Output the [x, y] coordinate of the center of the cell containing the given text.  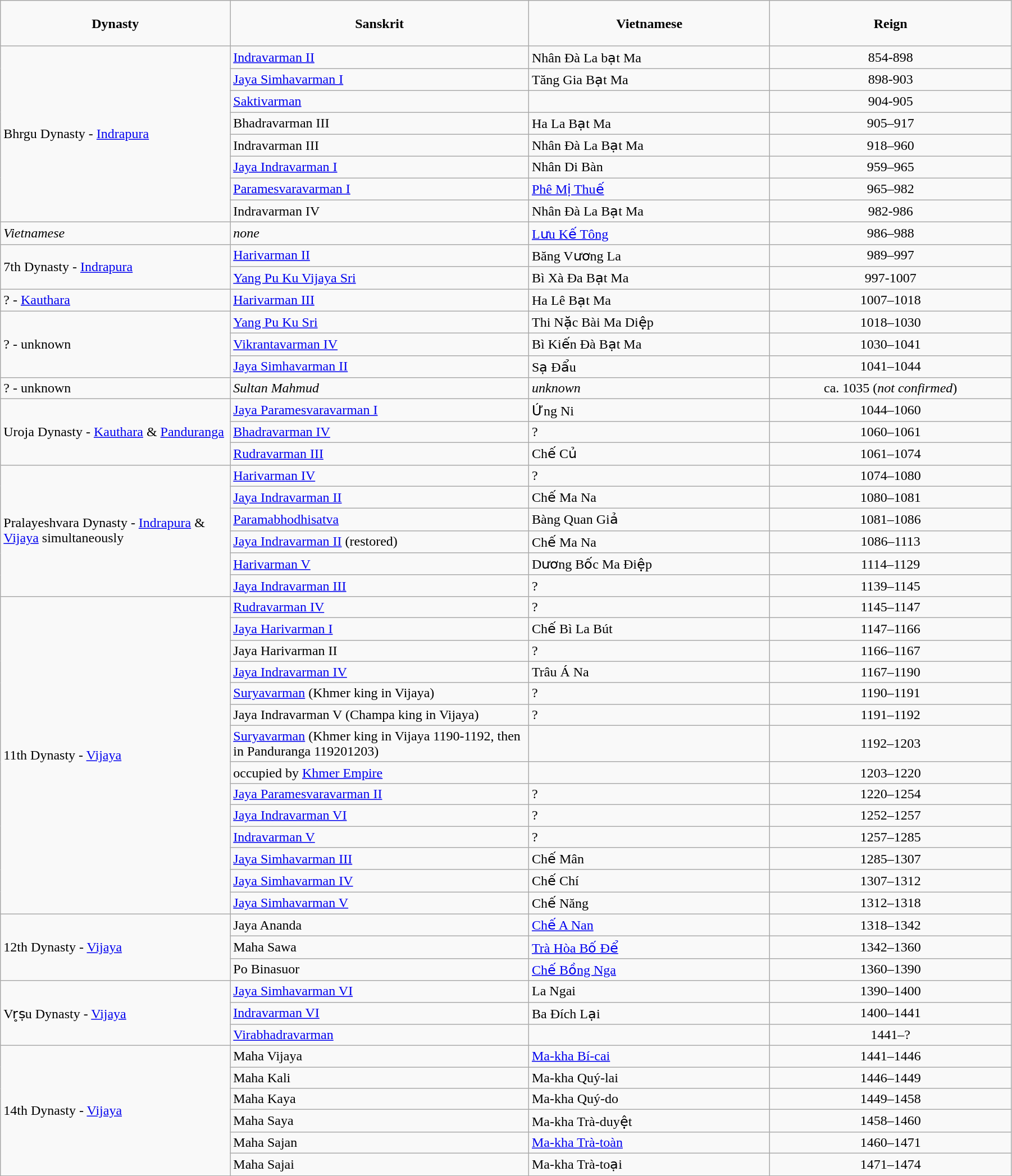
unknown [649, 388]
Ma-kha Quý-lai [649, 1078]
Phê Mị Thuế [649, 189]
occupied by Khmer Empire [380, 772]
Bhadravarman IV [380, 432]
1390–1400 [891, 991]
Pralayeshvara Dynasty - Indrapura & Vijaya simultaneously [116, 530]
1191–1192 [891, 715]
Ma-kha Trà-duyệt [649, 1121]
1080–1081 [891, 497]
1360–1390 [891, 969]
Indravarman V [380, 837]
854-898 [891, 57]
Rudravarman III [380, 454]
965–982 [891, 189]
Harivarman IV [380, 475]
Maha Vijaya [380, 1056]
Chế Mân [649, 859]
1044–1060 [891, 410]
904-905 [891, 101]
997-1007 [891, 278]
Bàng Quan Giả [649, 520]
Jaya Indravarman III [380, 585]
Chế Năng [649, 903]
1318–1342 [891, 925]
Ha La Bạt Ma [649, 123]
Vikrantavarman IV [380, 345]
11th Dynasty - Vijaya [116, 755]
14th Dynasty - Vijaya [116, 1110]
1114–1129 [891, 564]
Jaya Simhavarman VI [380, 991]
1061–1074 [891, 454]
Nhân Di Bàn [649, 167]
1220–1254 [891, 794]
Ma-kha Bí-cai [649, 1056]
1471–1474 [891, 1164]
1018–1030 [891, 322]
La Ngai [649, 991]
Maha Sawa [380, 948]
1081–1086 [891, 520]
Sạ Đẩu [649, 367]
959–965 [891, 167]
Jaya Indravarman V (Champa king in Vijaya) [380, 715]
Jaya Indravarman IV [380, 672]
1145–1147 [891, 607]
Ứng Ni [649, 410]
Jaya Simhavarman II [380, 367]
Nhân Đà La bạt Ma [649, 57]
Yang Pu Ku Vijaya Sri [380, 278]
1086–1113 [891, 542]
Jaya Indravarman I [380, 167]
1139–1145 [891, 585]
1252–1257 [891, 815]
1400–1441 [891, 1013]
Dynasty [116, 24]
Harivarman V [380, 564]
Harivarman II [380, 255]
Jaya Indravarman II (restored) [380, 542]
1030–1041 [891, 345]
Bì Xà Đa Bạt Ma [649, 278]
Ba Đích Lại [649, 1013]
1441–? [891, 1035]
Indravarman IV [380, 211]
1342–1360 [891, 948]
Lưu Kế Tông [649, 234]
Suryavarman (Khmer king in Vijaya 1190-1192, then in Panduranga 119201203) [380, 743]
Dương Bốc Ma Điệp [649, 564]
Suryavarman (Khmer king in Vijaya) [380, 693]
Uroja Dynasty - Kauthara & Panduranga [116, 432]
1285–1307 [891, 859]
Vr̥ṣu Dynasty - Vijaya [116, 1013]
Virabhadravarman [380, 1035]
12th Dynasty - Vijaya [116, 948]
Reign [891, 24]
Chế A Nan [649, 925]
Harivarman III [380, 300]
1257–1285 [891, 837]
Jaya Simhavarman I [380, 80]
Po Binasuor [380, 969]
Sanskrit [380, 24]
982-986 [891, 211]
Indravarman VI [380, 1013]
1167–1190 [891, 672]
Saktivarman [380, 101]
Maha Kali [380, 1078]
1460–1471 [891, 1142]
Maha Saya [380, 1121]
1312–1318 [891, 903]
1147–1166 [891, 629]
Paramesvaravarman I [380, 189]
Sultan Mahmud [380, 388]
Maha Sajai [380, 1164]
1458–1460 [891, 1121]
Maha Sajan [380, 1142]
Yang Pu Ku Sri [380, 322]
Ma-kha Trà-toại [649, 1164]
? - Kauthara [116, 300]
ca. 1035 (not confirmed) [891, 388]
Ma-kha Quý-do [649, 1099]
Jaya Indravarman II [380, 497]
Paramabhodhisatva [380, 520]
Chế Củ [649, 454]
Trâu Á Na [649, 672]
1060–1061 [891, 432]
1074–1080 [891, 475]
1441–1446 [891, 1056]
Jaya Harivarman II [380, 651]
1166–1167 [891, 651]
Jaya Indravarman VI [380, 815]
1203–1220 [891, 772]
Thi Nặc Bài Ma Diệp [649, 322]
905–917 [891, 123]
Rudravarman IV [380, 607]
7th Dynasty - Indrapura [116, 266]
Maha Kaya [380, 1099]
1307–1312 [891, 881]
Jaya Simhavarman V [380, 903]
Chế Bồng Nga [649, 969]
898-903 [891, 80]
Tăng Gia Bạt Ma [649, 80]
Trà Hòa Bố Để [649, 948]
Indravarman II [380, 57]
Jaya Simhavarman IV [380, 881]
Indravarman III [380, 145]
918–960 [891, 145]
1446–1449 [891, 1078]
1007–1018 [891, 300]
Jaya Simhavarman III [380, 859]
Bhrgu Dynasty - Indrapura [116, 134]
986–988 [891, 234]
Jaya Harivarman I [380, 629]
1041–1044 [891, 367]
Ma-kha Trà-toàn [649, 1142]
Bì Kiến Đà Bạt Ma [649, 345]
Băng Vương La [649, 255]
Chế Bì La Bút [649, 629]
Jaya Paramesvaravarman I [380, 410]
Bhadravarman III [380, 123]
none [380, 234]
1449–1458 [891, 1099]
1190–1191 [891, 693]
Jaya Paramesvaravarman II [380, 794]
1192–1203 [891, 743]
Chế Chí [649, 881]
Ha Lê Bạt Ma [649, 300]
Jaya Ananda [380, 925]
989–997 [891, 255]
